Return the [x, y] coordinate for the center point of the cell that contains the specified text.  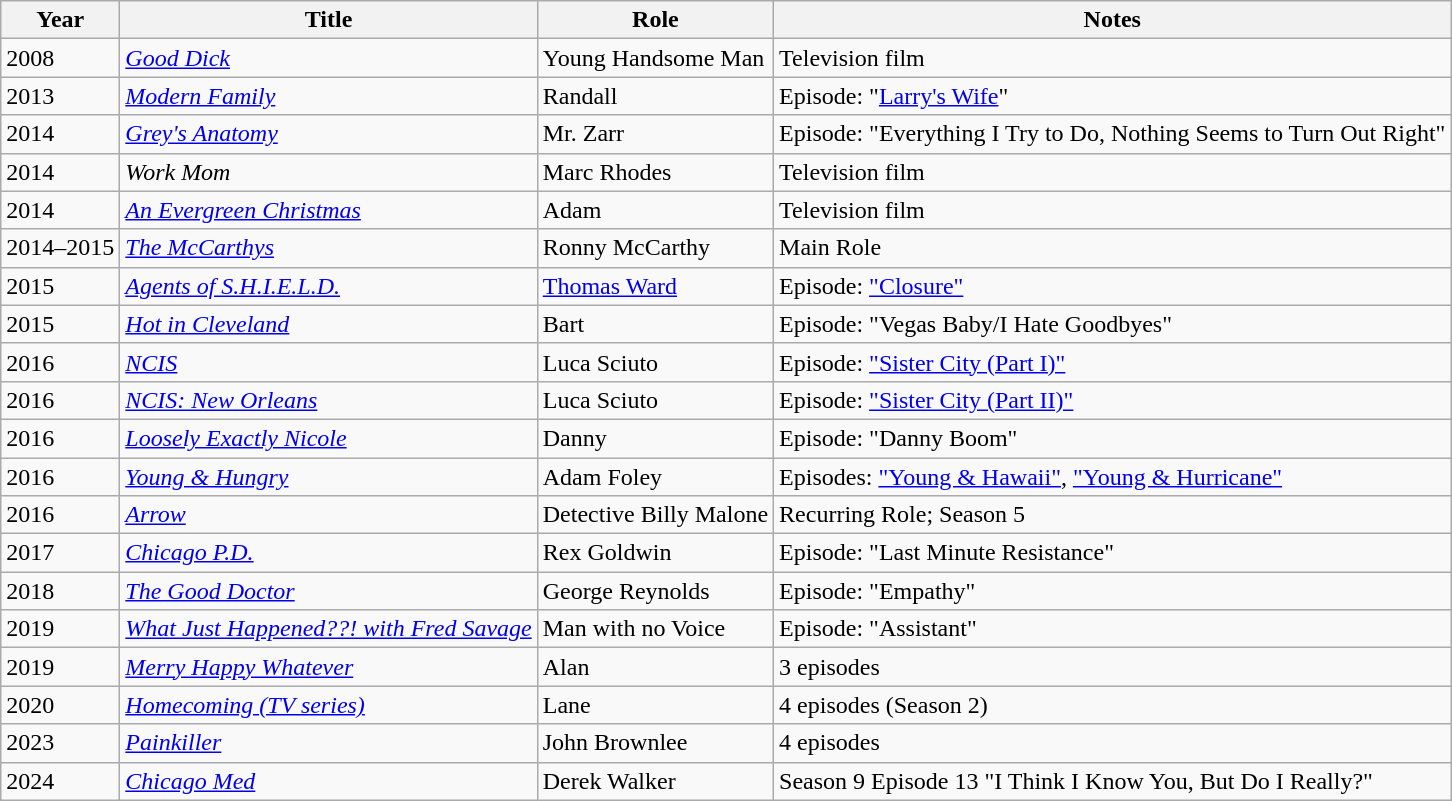
Episode: "Empathy" [1112, 591]
Merry Happy Whatever [328, 667]
Recurring Role; Season 5 [1112, 515]
NCIS [328, 362]
Chicago P.D. [328, 553]
Episode: "Sister City (Part II)" [1112, 400]
2024 [60, 781]
Man with no Voice [655, 629]
Grey's Anatomy [328, 134]
Modern Family [328, 96]
Adam Foley [655, 477]
Rex Goldwin [655, 553]
NCIS: New Orleans [328, 400]
Bart [655, 324]
Main Role [1112, 248]
2018 [60, 591]
Episode: "Larry's Wife" [1112, 96]
Episode: "Danny Boom" [1112, 438]
2020 [60, 705]
Homecoming (TV series) [328, 705]
The Good Doctor [328, 591]
Derek Walker [655, 781]
Agents of S.H.I.E.L.D. [328, 286]
An Evergreen Christmas [328, 210]
Episode: "Closure" [1112, 286]
Year [60, 20]
Episode: "Vegas Baby/I Hate Goodbyes" [1112, 324]
Danny [655, 438]
Hot in Cleveland [328, 324]
Chicago Med [328, 781]
Young Handsome Man [655, 58]
Episode: "Sister City (Part I)" [1112, 362]
3 episodes [1112, 667]
Season 9 Episode 13 "I Think I Know You, But Do I Really?" [1112, 781]
4 episodes [1112, 743]
4 episodes (Season 2) [1112, 705]
John Brownlee [655, 743]
2014–2015 [60, 248]
Good Dick [328, 58]
2013 [60, 96]
Marc Rhodes [655, 172]
Adam [655, 210]
Work Mom [328, 172]
2023 [60, 743]
Mr. Zarr [655, 134]
2008 [60, 58]
Ronny McCarthy [655, 248]
Randall [655, 96]
2017 [60, 553]
Detective Billy Malone [655, 515]
Alan [655, 667]
Notes [1112, 20]
Episodes: "Young & Hawaii", "Young & Hurricane" [1112, 477]
George Reynolds [655, 591]
The McCarthys [328, 248]
Loosely Exactly Nicole [328, 438]
Episode: "Assistant" [1112, 629]
Episode: "Everything I Try to Do, Nothing Seems to Turn Out Right" [1112, 134]
Painkiller [328, 743]
Young & Hungry [328, 477]
Title [328, 20]
Lane [655, 705]
Episode: "Last Minute Resistance" [1112, 553]
Arrow [328, 515]
What Just Happened??! with Fred Savage [328, 629]
Role [655, 20]
Thomas Ward [655, 286]
